Determine the [X, Y] coordinate at the center of the cell enclosing the given text.  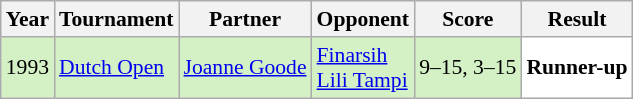
Opponent [364, 19]
Finarsih Lili Tampi [364, 68]
Dutch Open [116, 68]
1993 [28, 68]
Joanne Goode [246, 68]
Score [468, 19]
Tournament [116, 19]
Partner [246, 19]
9–15, 3–15 [468, 68]
Runner-up [576, 68]
Year [28, 19]
Result [576, 19]
